Search for the cell housing the specified text and yield its (x, y) center coordinate. 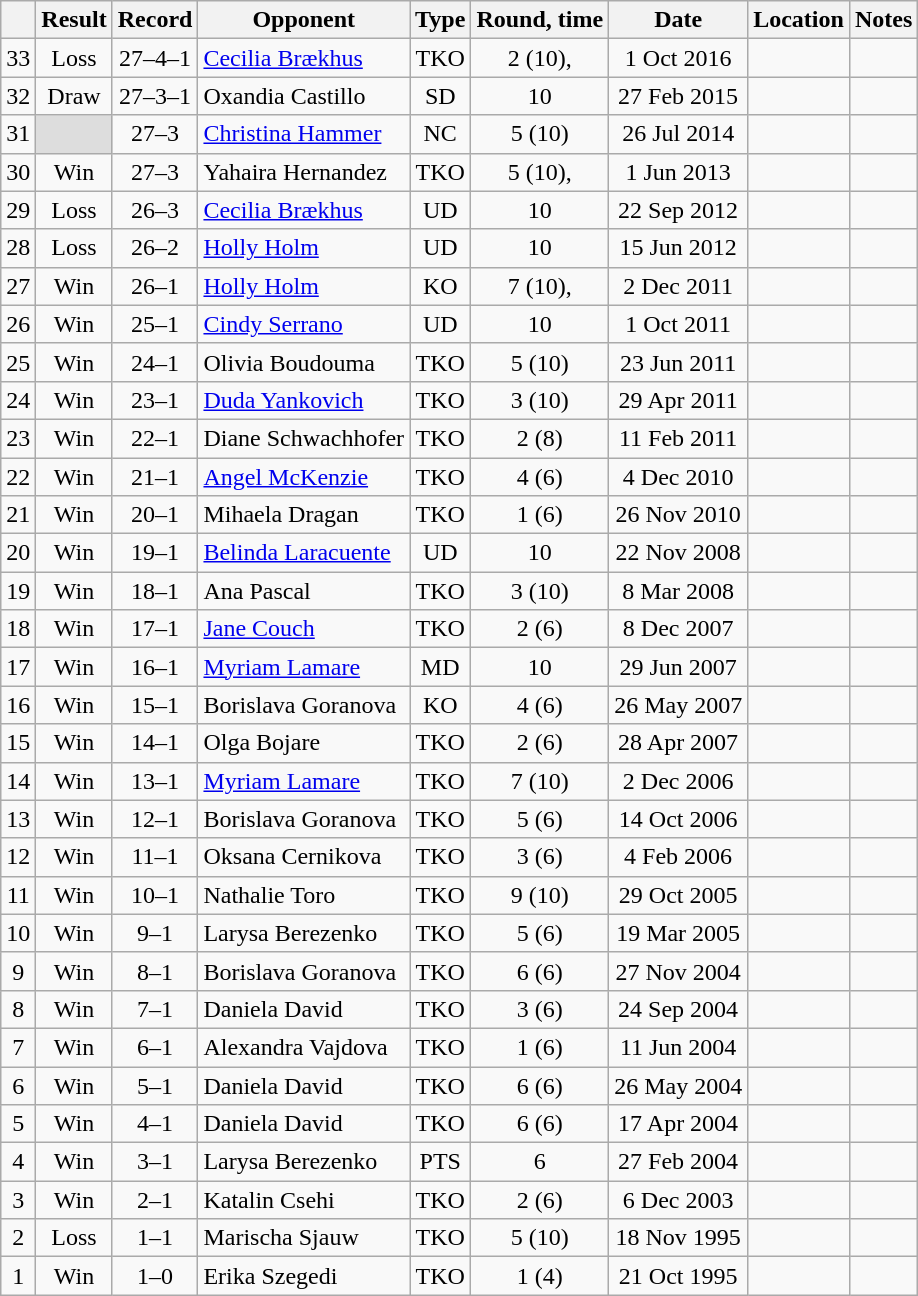
Location (799, 20)
27–4–1 (155, 58)
Angel McKenzie (304, 477)
31 (18, 134)
Result (74, 20)
25–1 (155, 324)
21 (18, 515)
5–1 (155, 1085)
11 Feb 2011 (678, 438)
1 (18, 1276)
29 Jun 2007 (678, 667)
15 Jun 2012 (678, 248)
Alexandra Vajdova (304, 1047)
9–1 (155, 933)
Olivia Boudouma (304, 362)
14 (18, 781)
Oxandia Castillo (304, 96)
Erika Szegedi (304, 1276)
2 Dec 2011 (678, 286)
Belinda Laracuente (304, 553)
7 (10) (540, 781)
6–1 (155, 1047)
SD (440, 96)
23–1 (155, 400)
13 (18, 819)
24 (18, 400)
8 Mar 2008 (678, 591)
19–1 (155, 553)
17 Apr 2004 (678, 1124)
26–2 (155, 248)
Round, time (540, 20)
6 Dec 2003 (678, 1200)
22 Sep 2012 (678, 210)
3 (18, 1200)
9 (10) (540, 895)
Type (440, 20)
PTS (440, 1162)
12 (18, 857)
12–1 (155, 819)
27 (18, 286)
23 Jun 2011 (678, 362)
15–1 (155, 705)
29 (18, 210)
22 (18, 477)
3–1 (155, 1162)
26 May 2007 (678, 705)
24 Sep 2004 (678, 1009)
2 (18, 1238)
19 (18, 591)
13–1 (155, 781)
18–1 (155, 591)
2 (10), (540, 58)
1–0 (155, 1276)
1 Oct 2016 (678, 58)
4 (18, 1162)
Duda Yankovich (304, 400)
16–1 (155, 667)
8 (18, 1009)
32 (18, 96)
30 (18, 172)
22 Nov 2008 (678, 553)
29 Apr 2011 (678, 400)
8–1 (155, 971)
2 (8) (540, 438)
Nathalie Toro (304, 895)
Draw (74, 96)
Jane Couch (304, 629)
Diane Schwachhofer (304, 438)
15 (18, 743)
21 Oct 1995 (678, 1276)
Record (155, 20)
Opponent (304, 20)
Cindy Serrano (304, 324)
Oksana Cernikova (304, 857)
2–1 (155, 1200)
18 (18, 629)
Ana Pascal (304, 591)
27 Feb 2015 (678, 96)
19 Mar 2005 (678, 933)
22–1 (155, 438)
26–1 (155, 286)
8 Dec 2007 (678, 629)
27 Feb 2004 (678, 1162)
33 (18, 58)
26 Nov 2010 (678, 515)
Marischa Sjauw (304, 1238)
5 (10), (540, 172)
5 (18, 1124)
25 (18, 362)
28 (18, 248)
1–1 (155, 1238)
1 Jun 2013 (678, 172)
26 May 2004 (678, 1085)
Yahaira Hernandez (304, 172)
7–1 (155, 1009)
28 Apr 2007 (678, 743)
4 Dec 2010 (678, 477)
20–1 (155, 515)
4 Feb 2006 (678, 857)
18 Nov 1995 (678, 1238)
16 (18, 705)
27–3–1 (155, 96)
20 (18, 553)
26 (18, 324)
Notes (883, 20)
2 Dec 2006 (678, 781)
Olga Bojare (304, 743)
Katalin Csehi (304, 1200)
1 (4) (540, 1276)
7 (18, 1047)
7 (10), (540, 286)
23 (18, 438)
24–1 (155, 362)
17–1 (155, 629)
26–3 (155, 210)
17 (18, 667)
11–1 (155, 857)
MD (440, 667)
9 (18, 971)
Date (678, 20)
29 Oct 2005 (678, 895)
Christina Hammer (304, 134)
4–1 (155, 1124)
Mihaela Dragan (304, 515)
14–1 (155, 743)
14 Oct 2006 (678, 819)
NC (440, 134)
26 Jul 2014 (678, 134)
11 Jun 2004 (678, 1047)
10–1 (155, 895)
11 (18, 895)
21–1 (155, 477)
27 Nov 2004 (678, 971)
1 Oct 2011 (678, 324)
